Capture the cell that displays the provided text and extract its [X, Y] central coordinate. 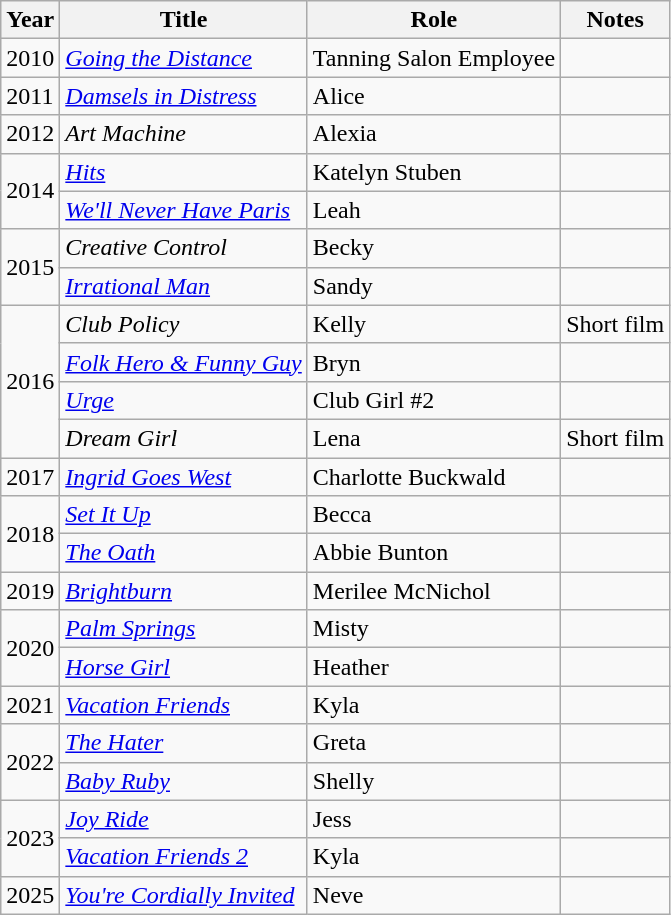
Bryn [434, 362]
Club Policy [184, 324]
2020 [30, 648]
2015 [30, 267]
2012 [30, 134]
Becca [434, 515]
Tanning Salon Employee [434, 58]
Merilee McNichol [434, 591]
Alice [434, 96]
Urge [184, 400]
Sandy [434, 286]
Alexia [434, 134]
Shelly [434, 781]
2021 [30, 705]
Title [184, 20]
Misty [434, 629]
Vacation Friends 2 [184, 857]
Brightburn [184, 591]
Year [30, 20]
Notes [616, 20]
Set It Up [184, 515]
Kelly [434, 324]
Hits [184, 172]
Horse Girl [184, 667]
2018 [30, 534]
Palm Springs [184, 629]
Heather [434, 667]
Katelyn Stuben [434, 172]
Baby Ruby [184, 781]
Ingrid Goes West [184, 477]
Folk Hero & Funny Guy [184, 362]
2011 [30, 96]
Neve [434, 895]
The Oath [184, 553]
Club Girl #2 [434, 400]
Greta [434, 743]
The Hater [184, 743]
Damsels in Distress [184, 96]
Art Machine [184, 134]
Dream Girl [184, 438]
We'll Never Have Paris [184, 210]
Creative Control [184, 248]
Charlotte Buckwald [434, 477]
Becky [434, 248]
2022 [30, 762]
Role [434, 20]
Leah [434, 210]
2019 [30, 591]
2017 [30, 477]
Joy Ride [184, 819]
2014 [30, 191]
Going the Distance [184, 58]
Vacation Friends [184, 705]
2010 [30, 58]
2016 [30, 381]
Irrational Man [184, 286]
Jess [434, 819]
2025 [30, 895]
Lena [434, 438]
Abbie Bunton [434, 553]
You're Cordially Invited [184, 895]
2023 [30, 838]
